Pinpoint the cell where the given text exists, returning its [X, Y] midpoint coordinate. 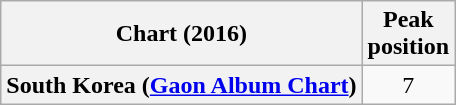
South Korea (Gaon Album Chart) [182, 85]
Chart (2016) [182, 34]
7 [408, 85]
Peakposition [408, 34]
